Detect which cell encompasses the target text, then output its [x, y] center coordinate. 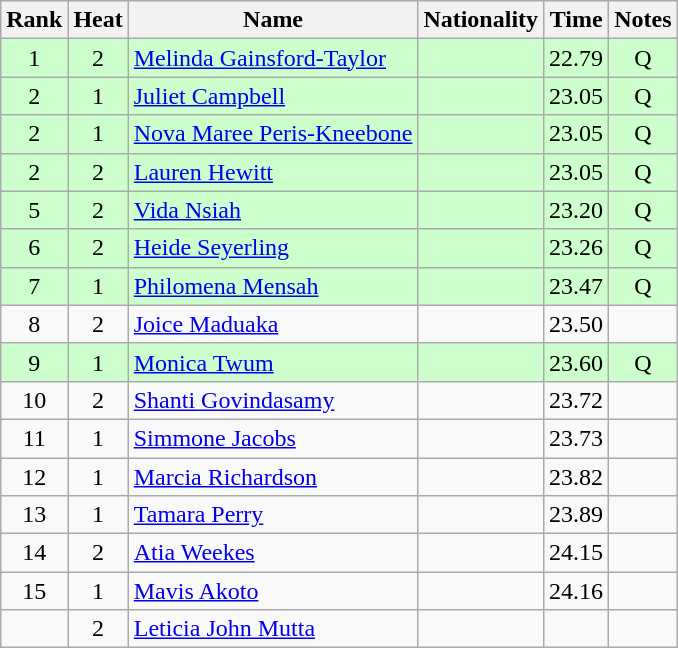
Juliet Campbell [273, 96]
23.73 [576, 438]
Time [576, 20]
23.47 [576, 286]
23.89 [576, 515]
Marcia Richardson [273, 477]
10 [34, 400]
15 [34, 591]
Tamara Perry [273, 515]
14 [34, 553]
Philomena Mensah [273, 286]
23.20 [576, 210]
Name [273, 20]
Rank [34, 20]
Monica Twum [273, 362]
9 [34, 362]
23.82 [576, 477]
13 [34, 515]
Leticia John Mutta [273, 629]
24.15 [576, 553]
Notes [643, 20]
24.16 [576, 591]
7 [34, 286]
23.26 [576, 248]
Shanti Govindasamy [273, 400]
6 [34, 248]
11 [34, 438]
Atia Weekes [273, 553]
Simmone Jacobs [273, 438]
Lauren Hewitt [273, 172]
Nationality [481, 20]
12 [34, 477]
Nova Maree Peris-Kneebone [273, 134]
5 [34, 210]
Heat [98, 20]
8 [34, 324]
22.79 [576, 58]
Heide Seyerling [273, 248]
23.60 [576, 362]
Joice Maduaka [273, 324]
Mavis Akoto [273, 591]
23.72 [576, 400]
Vida Nsiah [273, 210]
23.50 [576, 324]
Melinda Gainsford-Taylor [273, 58]
